Find where the given text appears and provide that cell's center as [x, y] coordinate. 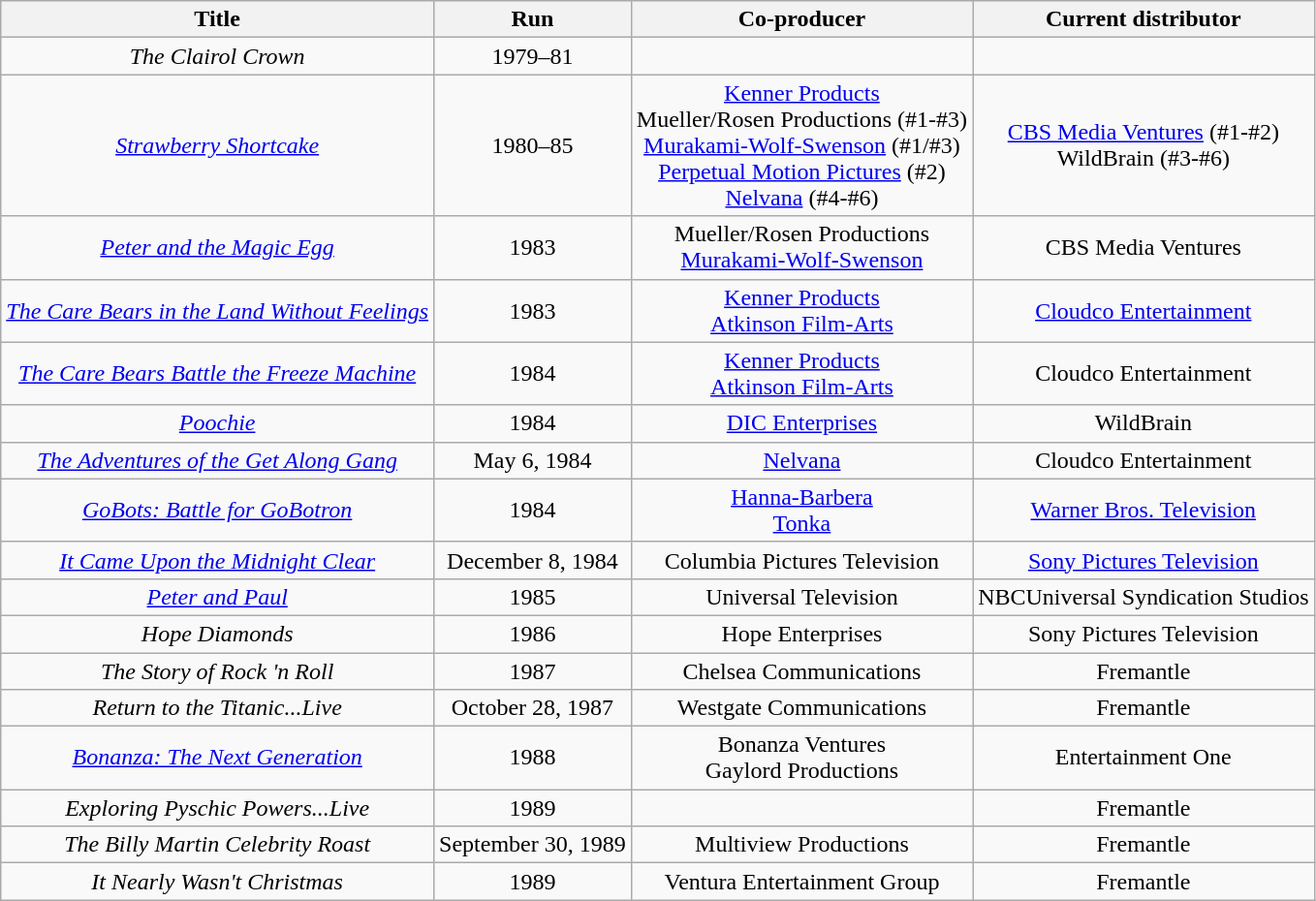
Hope Diamonds [217, 634]
Peter and the Magic Egg [217, 248]
The Care Bears in the Land Without Feelings [217, 310]
It Nearly Wasn't Christmas [217, 882]
Multiview Productions [801, 845]
Hanna-BarberaTonka [801, 510]
The Clairol Crown [217, 56]
Mueller/Rosen ProductionsMurakami-Wolf-Swenson [801, 248]
Poochie [217, 423]
Nelvana [801, 460]
Bonanza VenturesGaylord Productions [801, 758]
Co-producer [801, 19]
Hope Enterprises [801, 634]
Run [533, 19]
Columbia Pictures Television [801, 560]
1979–81 [533, 56]
Entertainment One [1144, 758]
Current distributor [1144, 19]
May 6, 1984 [533, 460]
1986 [533, 634]
Exploring Pyschic Powers...Live [217, 808]
September 30, 1989 [533, 845]
It Came Upon the Midnight Clear [217, 560]
Westgate Communications [801, 708]
October 28, 1987 [533, 708]
The Story of Rock 'n Roll [217, 671]
CBS Media Ventures [1144, 248]
DIC Enterprises [801, 423]
Universal Television [801, 597]
GoBots: Battle for GoBotron [217, 510]
Title [217, 19]
1980–85 [533, 145]
December 8, 1984 [533, 560]
1988 [533, 758]
Warner Bros. Television [1144, 510]
WildBrain [1144, 423]
Chelsea Communications [801, 671]
Bonanza: The Next Generation [217, 758]
Ventura Entertainment Group [801, 882]
1985 [533, 597]
NBCUniversal Syndication Studios [1144, 597]
The Adventures of the Get Along Gang [217, 460]
Return to the Titanic...Live [217, 708]
Peter and Paul [217, 597]
1987 [533, 671]
CBS Media Ventures (#1-#2)WildBrain (#3-#6) [1144, 145]
The Billy Martin Celebrity Roast [217, 845]
Kenner ProductsMueller/Rosen Productions (#1-#3)Murakami-Wolf-Swenson (#1/#3)Perpetual Motion Pictures (#2)Nelvana (#4-#6) [801, 145]
Strawberry Shortcake [217, 145]
The Care Bears Battle the Freeze Machine [217, 374]
